Identify which cell holds the provided text, then report its [x, y] central coordinate. 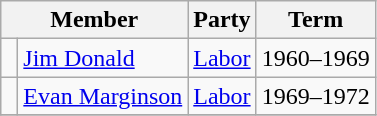
Evan Marginson [103, 96]
1969–1972 [316, 96]
1960–1969 [316, 58]
Member [94, 20]
Party [222, 20]
Term [316, 20]
Jim Donald [103, 58]
